Identify which cell holds the provided text, then report its [x, y] central coordinate. 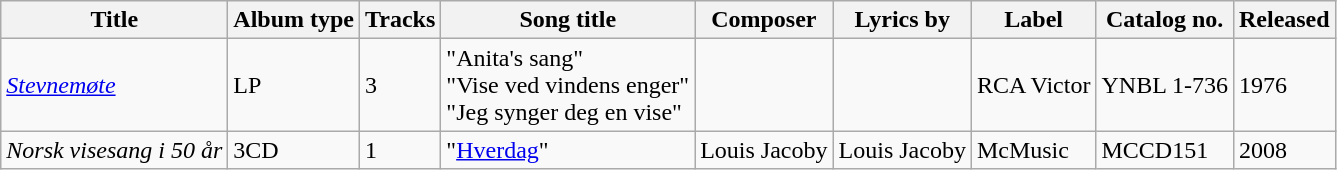
Label [1034, 20]
Lyrics by [902, 20]
"Hverdag" [568, 150]
Stevnemøte [114, 85]
McMusic [1034, 150]
MCCD151 [1165, 150]
1 [400, 150]
Song title [568, 20]
Catalog no. [1165, 20]
1976 [1284, 85]
3CD [294, 150]
LP [294, 85]
Tracks [400, 20]
3 [400, 85]
Title [114, 20]
YNBL 1-736 [1165, 85]
Composer [764, 20]
"Anita's sang""Vise ved vindens enger""Jeg synger deg en vise" [568, 85]
Album type [294, 20]
RCA Victor [1034, 85]
Released [1284, 20]
Norsk visesang i 50 år [114, 150]
2008 [1284, 150]
